Capture the cell that displays the provided text and extract its [x, y] central coordinate. 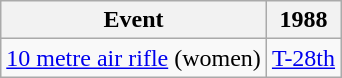
Event [134, 20]
1988 [303, 20]
T-28th [303, 58]
10 metre air rifle (women) [134, 58]
